Pinpoint the cell where the given text exists, returning its [x, y] midpoint coordinate. 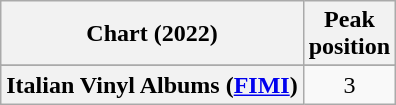
Chart (2022) [152, 34]
Peakposition [349, 34]
Italian Vinyl Albums (FIMI) [152, 85]
3 [349, 85]
